Identify which cell holds the provided text, then report its (X, Y) central coordinate. 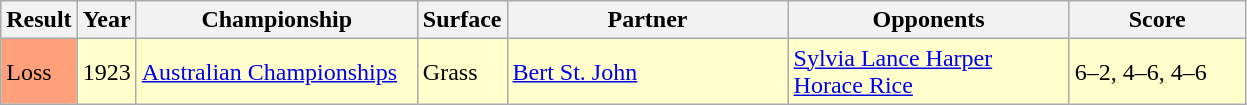
Grass (462, 72)
Sylvia Lance Harper Horace Rice (928, 72)
6–2, 4–6, 4–6 (1157, 72)
Surface (462, 20)
Opponents (928, 20)
Result (39, 20)
Score (1157, 20)
Partner (648, 20)
Year (106, 20)
1923 (106, 72)
Bert St. John (648, 72)
Loss (39, 72)
Championship (276, 20)
Australian Championships (276, 72)
